For the text-containing cell, return its midpoint in (X, Y) coordinate format. 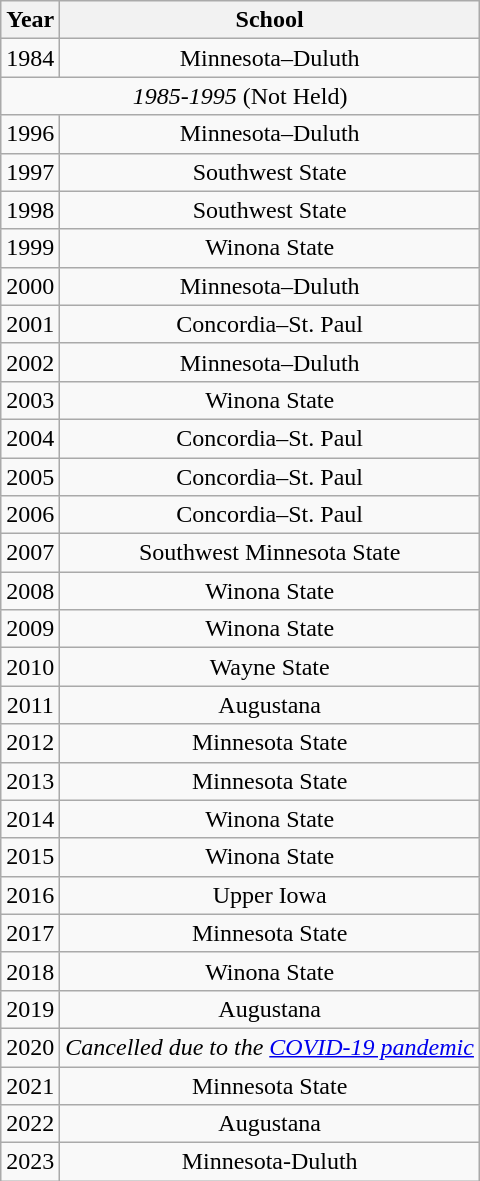
Minnesota-Duluth (270, 1162)
School (270, 20)
1996 (30, 134)
2018 (30, 971)
2013 (30, 781)
2019 (30, 1009)
2007 (30, 553)
2001 (30, 324)
2004 (30, 438)
2021 (30, 1085)
2009 (30, 629)
2002 (30, 362)
Cancelled due to the COVID-19 pandemic (270, 1047)
Southwest Minnesota State (270, 553)
1984 (30, 58)
1999 (30, 248)
Wayne State (270, 667)
2014 (30, 819)
1997 (30, 172)
2008 (30, 591)
2016 (30, 895)
2003 (30, 400)
2023 (30, 1162)
1998 (30, 210)
1985-1995 (Not Held) (240, 96)
2000 (30, 286)
Year (30, 20)
Upper Iowa (270, 895)
2005 (30, 477)
2022 (30, 1124)
2017 (30, 933)
2010 (30, 667)
2006 (30, 515)
2015 (30, 857)
2020 (30, 1047)
2012 (30, 743)
2011 (30, 705)
